Return the [x, y] coordinate for the center point of the cell that contains the specified text.  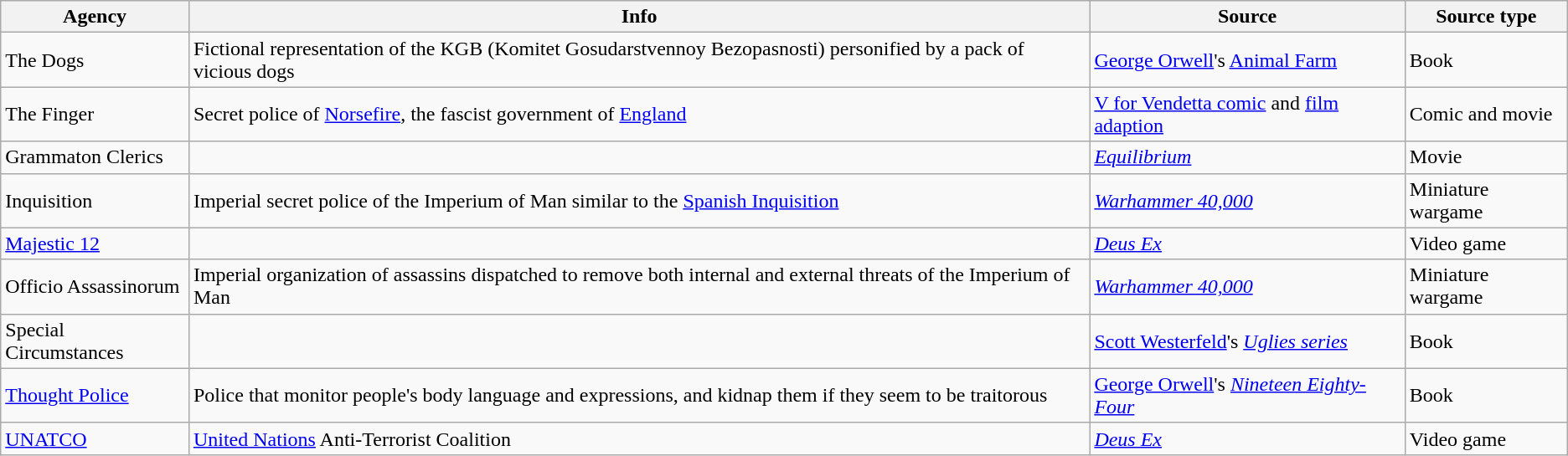
Comic and movie [1486, 114]
Equilibrium [1247, 157]
George Orwell's Nineteen Eighty-Four [1247, 395]
Thought Police [95, 395]
George Orwell's Animal Farm [1247, 60]
The Dogs [95, 60]
Source [1247, 17]
Inquisition [95, 201]
Majestic 12 [95, 243]
Agency [95, 17]
The Finger [95, 114]
V for Vendetta comic and film adaption [1247, 114]
Info [638, 17]
UNATCO [95, 438]
United Nations Anti-Terrorist Coalition [638, 438]
Imperial organization of assassins dispatched to remove both internal and external threats of the Imperium of Man [638, 286]
Police that monitor people's body language and expressions, and kidnap them if they seem to be traitorous [638, 395]
Special Circumstances [95, 341]
Secret police of Norsefire, the fascist government of England [638, 114]
Fictional representation of the KGB (Komitet Gosudarstvennoy Bezopasnosti) personified by a pack of vicious dogs [638, 60]
Grammaton Clerics [95, 157]
Imperial secret police of the Imperium of Man similar to the Spanish Inquisition [638, 201]
Officio Assassinorum [95, 286]
Scott Westerfeld's Uglies series [1247, 341]
Source type [1486, 17]
Movie [1486, 157]
